Return [X, Y] of the center of cell containing provided text 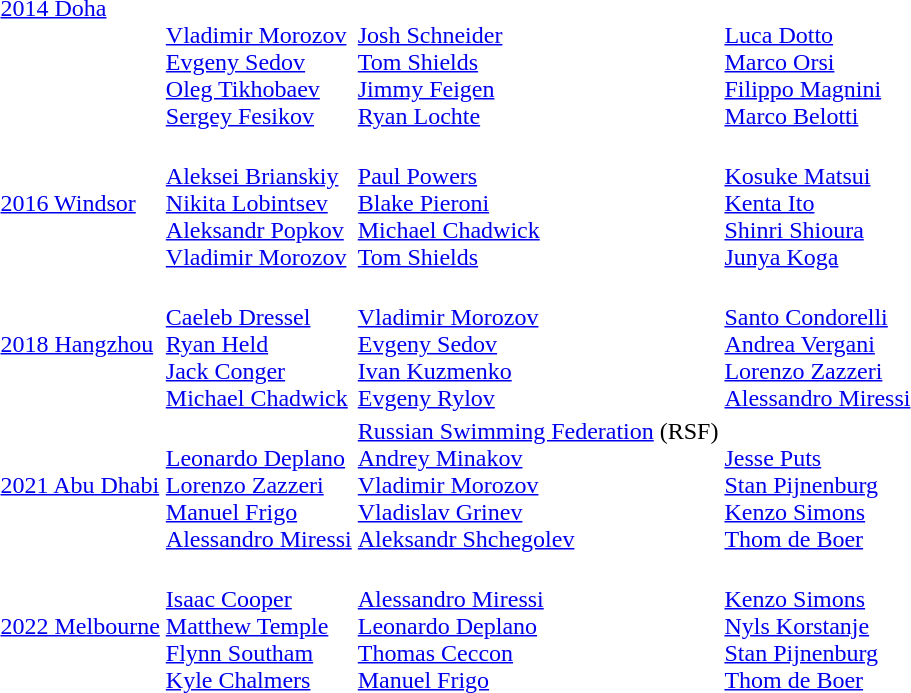
Vladimir MorozovEvgeny SedovIvan KuzmenkoEvgeny Rylov [538, 344]
Leonardo DeplanoLorenzo ZazzeriManuel FrigoAlessandro Miressi [258, 485]
Russian Swimming Federation (RSF)Andrey MinakovVladimir MorozovVladislav GrinevAleksandr Shchegolev [538, 485]
Caeleb DresselRyan HeldJack CongerMichael Chadwick [258, 344]
Paul PowersBlake PieroniMichael ChadwickTom Shields [538, 203]
Aleksei BrianskiyNikita LobintsevAleksandr PopkovVladimir Morozov [258, 203]
